Detect which cell encompasses the target text, then output its [X, Y] center coordinate. 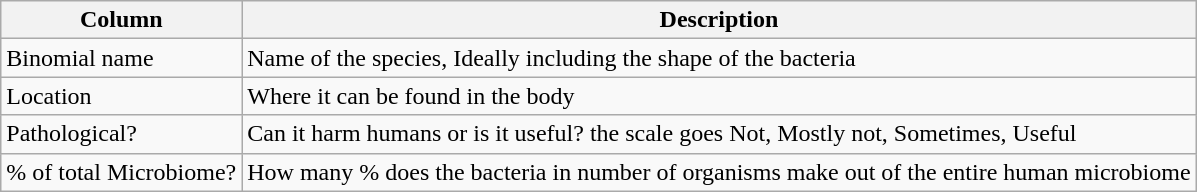
Where it can be found in the body [719, 96]
Name of the species, Ideally including the shape of the bacteria [719, 58]
Pathological? [122, 134]
How many % does the bacteria in number of organisms make out of the entire human microbiome [719, 172]
Binomial name [122, 58]
Column [122, 20]
Description [719, 20]
Location [122, 96]
Can it harm humans or is it useful? the scale goes Not, Mostly not, Sometimes, Useful [719, 134]
% of total Microbiome? [122, 172]
